From the cell containing the given text, extract its center point as [X, Y] coordinate. 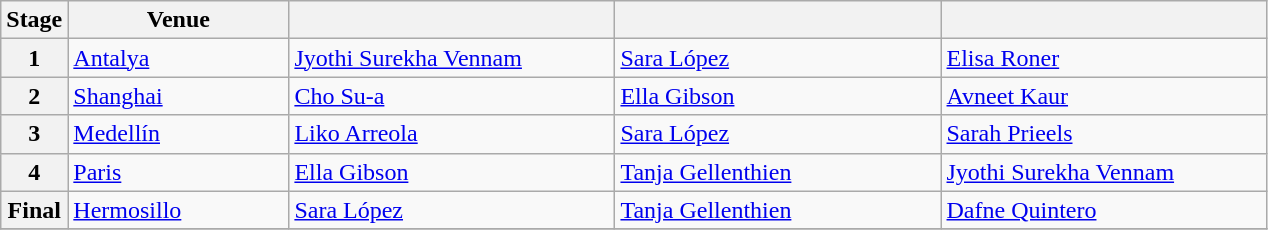
Shanghai [178, 96]
Dafne Quintero [1104, 210]
Avneet Kaur [1104, 96]
Medellín [178, 134]
4 [34, 172]
Cho Su-a [452, 96]
1 [34, 58]
Stage [34, 20]
Antalya [178, 58]
Paris [178, 172]
Liko Arreola [452, 134]
Final [34, 210]
Sarah Prieels [1104, 134]
Elisa Roner [1104, 58]
Hermosillo [178, 210]
Venue [178, 20]
2 [34, 96]
3 [34, 134]
